Return the [X, Y] coordinate for the center point of the cell that contains the specified text.  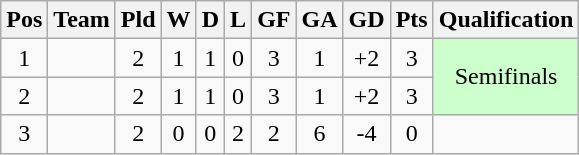
Semifinals [506, 77]
GD [366, 20]
Pos [24, 20]
Pld [138, 20]
-4 [366, 134]
6 [320, 134]
GF [274, 20]
D [210, 20]
Qualification [506, 20]
Pts [412, 20]
Team [82, 20]
W [178, 20]
GA [320, 20]
L [238, 20]
